Find where the given text appears and provide that cell's center as (X, Y) coordinate. 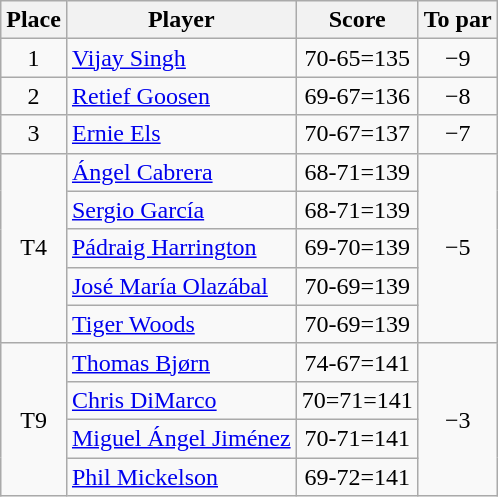
69-67=136 (357, 96)
To par (458, 20)
T4 (34, 248)
Tiger Woods (181, 324)
Phil Mickelson (181, 477)
José María Olazábal (181, 286)
T9 (34, 419)
74-67=141 (357, 362)
Score (357, 20)
Player (181, 20)
Thomas Bjørn (181, 362)
Chris DiMarco (181, 400)
−3 (458, 419)
69-72=141 (357, 477)
−8 (458, 96)
Sergio García (181, 210)
Miguel Ángel Jiménez (181, 438)
70=71=141 (357, 400)
Ernie Els (181, 134)
−7 (458, 134)
2 (34, 96)
Place (34, 20)
3 (34, 134)
Vijay Singh (181, 58)
70-65=135 (357, 58)
70-71=141 (357, 438)
−9 (458, 58)
69-70=139 (357, 248)
Retief Goosen (181, 96)
−5 (458, 248)
Ángel Cabrera (181, 172)
1 (34, 58)
70-67=137 (357, 134)
Pádraig Harrington (181, 248)
